Capture the cell that displays the provided text and extract its [X, Y] central coordinate. 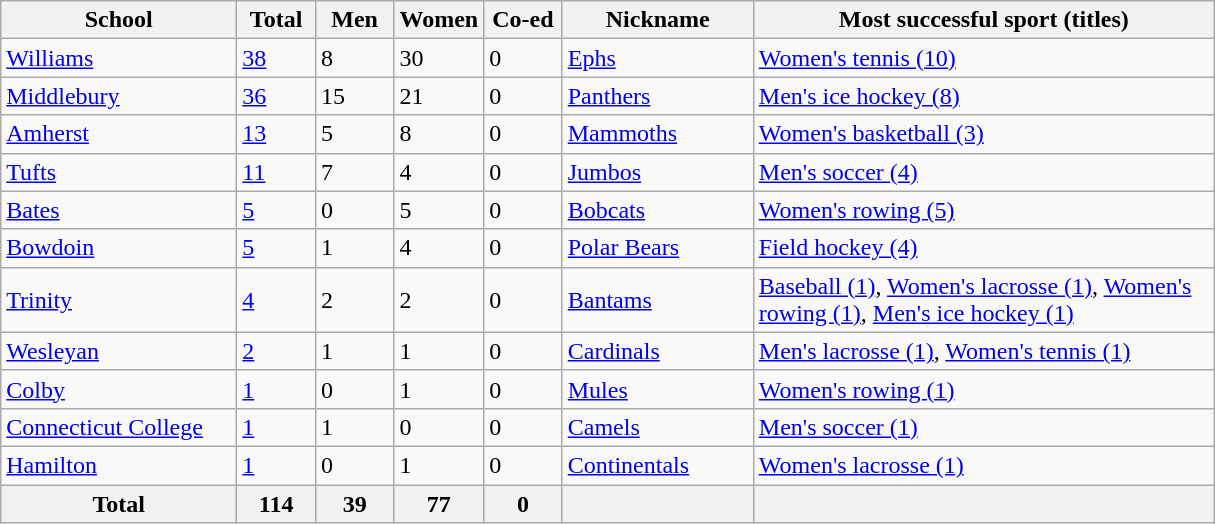
77 [439, 503]
Men's lacrosse (1), Women's tennis (1) [984, 351]
39 [354, 503]
Williams [119, 58]
38 [276, 58]
36 [276, 96]
Co-ed [524, 20]
Wesleyan [119, 351]
Trinity [119, 300]
Mammoths [658, 134]
Connecticut College [119, 427]
Men's soccer (4) [984, 172]
Women's tennis (10) [984, 58]
Baseball (1), Women's lacrosse (1), Women's rowing (1), Men's ice hockey (1) [984, 300]
Polar Bears [658, 248]
7 [354, 172]
Men [354, 20]
Field hockey (4) [984, 248]
Bates [119, 210]
School [119, 20]
Panthers [658, 96]
Women's rowing (5) [984, 210]
Tufts [119, 172]
Ephs [658, 58]
Middlebury [119, 96]
21 [439, 96]
Colby [119, 389]
Most successful sport (titles) [984, 20]
30 [439, 58]
Mules [658, 389]
Jumbos [658, 172]
11 [276, 172]
13 [276, 134]
15 [354, 96]
114 [276, 503]
Amherst [119, 134]
Cardinals [658, 351]
Men's ice hockey (8) [984, 96]
Women's lacrosse (1) [984, 465]
Bobcats [658, 210]
Continentals [658, 465]
Women's rowing (1) [984, 389]
Nickname [658, 20]
Bowdoin [119, 248]
Men's soccer (1) [984, 427]
Hamilton [119, 465]
Women's basketball (3) [984, 134]
Camels [658, 427]
Women [439, 20]
Bantams [658, 300]
